Scan for the cell matching the given text and deliver its (X, Y) coordinate at center. 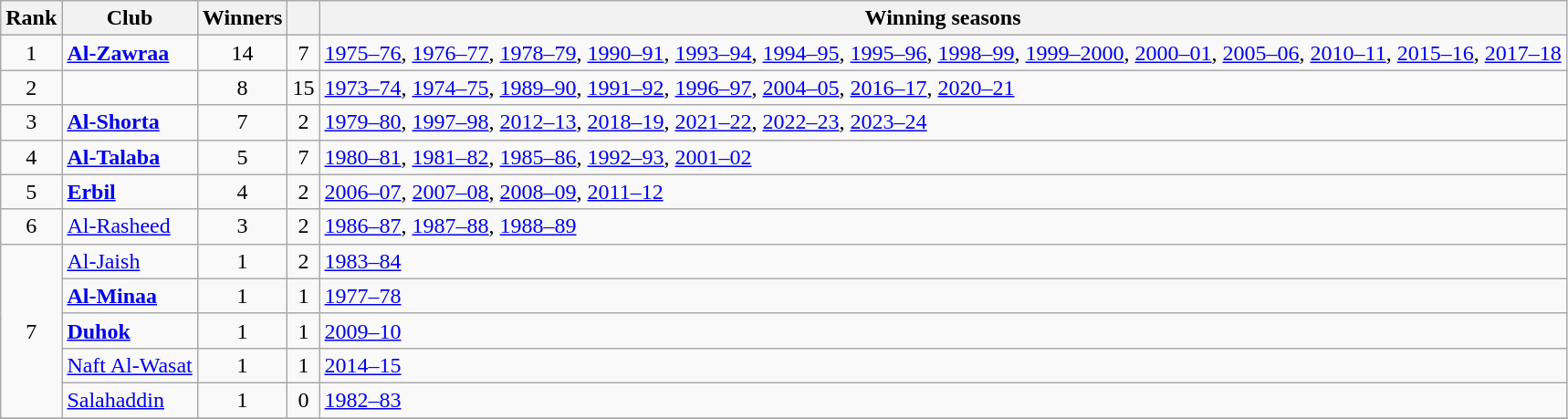
Club (130, 18)
Rank (31, 18)
1979–80, 1997–98, 2012–13, 2018–19, 2021–22, 2022–23, 2023–24 (943, 122)
1986–87, 1987–88, 1988–89 (943, 226)
0 (303, 400)
Al-Minaa (130, 296)
Winning seasons (943, 18)
Al-Jaish (130, 261)
Al-Rasheed (130, 226)
Al-Talaba (130, 157)
Winners (243, 18)
1975–76, 1976–77, 1978–79, 1990–91, 1993–94, 1994–95, 1995–96, 1998–99, 1999–2000, 2000–01, 2005–06, 2010–11, 2015–16, 2017–18 (943, 53)
8 (243, 88)
2014–15 (943, 365)
1980–81, 1981–82, 1985–86, 1992–93, 2001–02 (943, 157)
Salahaddin (130, 400)
Al-Zawraa (130, 53)
2009–10 (943, 330)
1982–83 (943, 400)
Naft Al-Wasat (130, 365)
Al-Shorta (130, 122)
1977–78 (943, 296)
Duhok (130, 330)
Erbil (130, 192)
1973–74, 1974–75, 1989–90, 1991–92, 1996–97, 2004–05, 2016–17, 2020–21 (943, 88)
2006–07, 2007–08, 2008–09, 2011–12 (943, 192)
1983–84 (943, 261)
6 (31, 226)
15 (303, 88)
14 (243, 53)
